Locate the cell with the specified text and output its (X, Y) center coordinate. 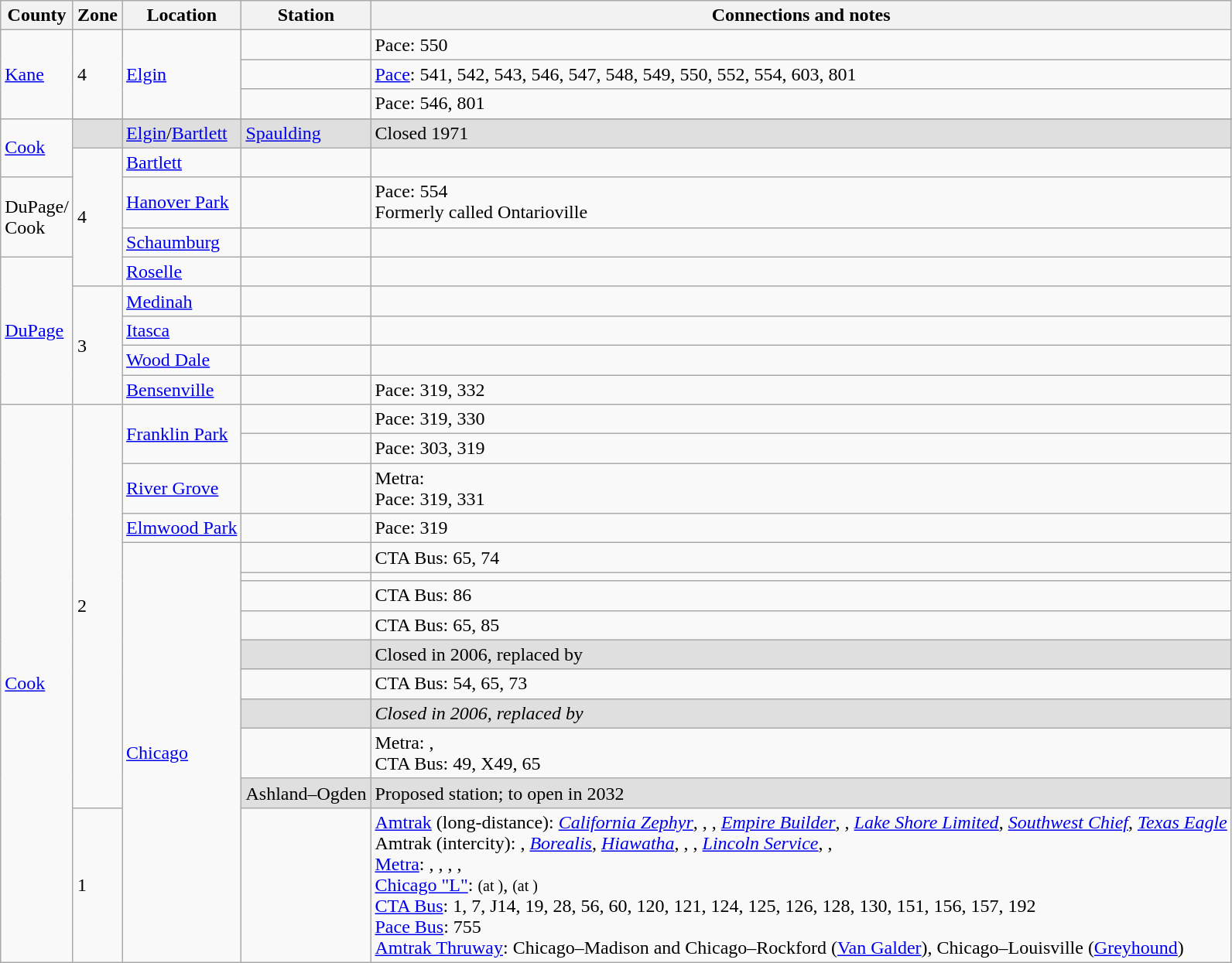
Metra: , CTA Bus: 49, X49, 65 (801, 753)
Pace: 319 (801, 528)
Location (182, 15)
Elmwood Park (182, 528)
Ashland–Ogden (306, 793)
Medinah (182, 301)
Pace: 319, 330 (801, 419)
3 (98, 345)
Itasca (182, 330)
Station (306, 15)
CTA Bus: 65, 74 (801, 558)
Chicago (182, 753)
River Grove (182, 489)
Elgin/Bartlett (182, 133)
Spaulding (306, 133)
Roselle (182, 271)
County (37, 15)
2 (98, 606)
Metra: Pace: 319, 331 (801, 489)
Schaumburg (182, 242)
Pace: 554Formerly called Ontarioville (801, 203)
CTA Bus: 65, 85 (801, 625)
Connections and notes (801, 15)
Pace: 303, 319 (801, 449)
DuPage (37, 330)
1 (98, 885)
Hanover Park (182, 203)
CTA Bus: 86 (801, 596)
Kane (37, 74)
Wood Dale (182, 360)
Bartlett (182, 162)
Closed 1971 (801, 133)
DuPage/Cook (37, 217)
Pace: 550 (801, 45)
Proposed station; to open in 2032 (801, 793)
Pace: 319, 332 (801, 389)
Bensenville (182, 389)
Pace: 546, 801 (801, 104)
Franklin Park (182, 434)
Elgin (182, 74)
CTA Bus: 54, 65, 73 (801, 684)
Zone (98, 15)
Pace: 541, 542, 543, 546, 547, 548, 549, 550, 552, 554, 603, 801 (801, 74)
